Identify which cell holds the provided text, then report its [x, y] central coordinate. 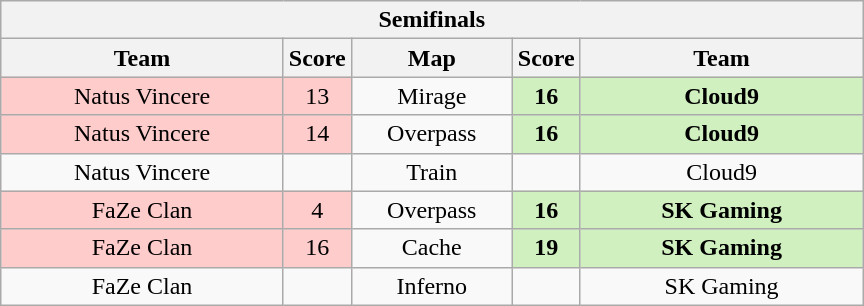
Train [432, 172]
4 [317, 210]
Map [432, 58]
Inferno [432, 286]
19 [546, 248]
Semifinals [432, 20]
14 [317, 134]
Cache [432, 248]
Mirage [432, 96]
13 [317, 96]
